For the text-containing cell, return its midpoint in (x, y) coordinate format. 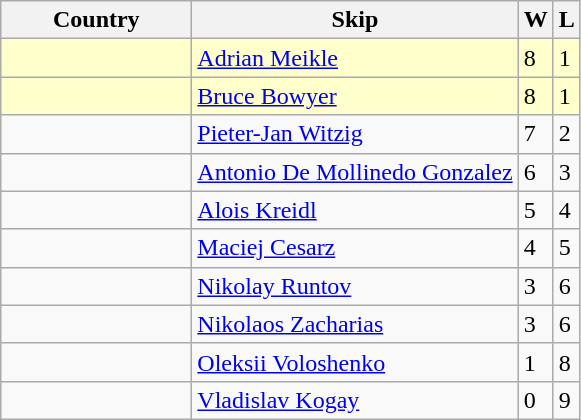
Skip (355, 20)
Oleksii Voloshenko (355, 362)
Maciej Cesarz (355, 248)
Bruce Bowyer (355, 96)
2 (566, 134)
Pieter-Jan Witzig (355, 134)
Vladislav Kogay (355, 400)
Nikolay Runtov (355, 286)
Adrian Meikle (355, 58)
9 (566, 400)
L (566, 20)
Alois Kreidl (355, 210)
7 (536, 134)
Nikolaos Zacharias (355, 324)
Country (96, 20)
Antonio De Mollinedo Gonzalez (355, 172)
0 (536, 400)
W (536, 20)
